Pinpoint the cell where the given text exists, returning its [X, Y] midpoint coordinate. 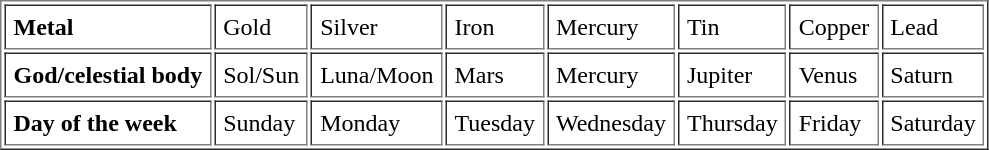
Saturday [932, 122]
Friday [834, 122]
Iron [495, 26]
Sol/Sun [261, 74]
God/celestial body [108, 74]
Lead [932, 26]
Silver [376, 26]
Tin [732, 26]
Tuesday [495, 122]
Venus [834, 74]
Jupiter [732, 74]
Day of the week [108, 122]
Monday [376, 122]
Wednesday [611, 122]
Copper [834, 26]
Mars [495, 74]
Sunday [261, 122]
Saturn [932, 74]
Gold [261, 26]
Thursday [732, 122]
Luna/Moon [376, 74]
Metal [108, 26]
